Capture the cell that displays the provided text and extract its [X, Y] central coordinate. 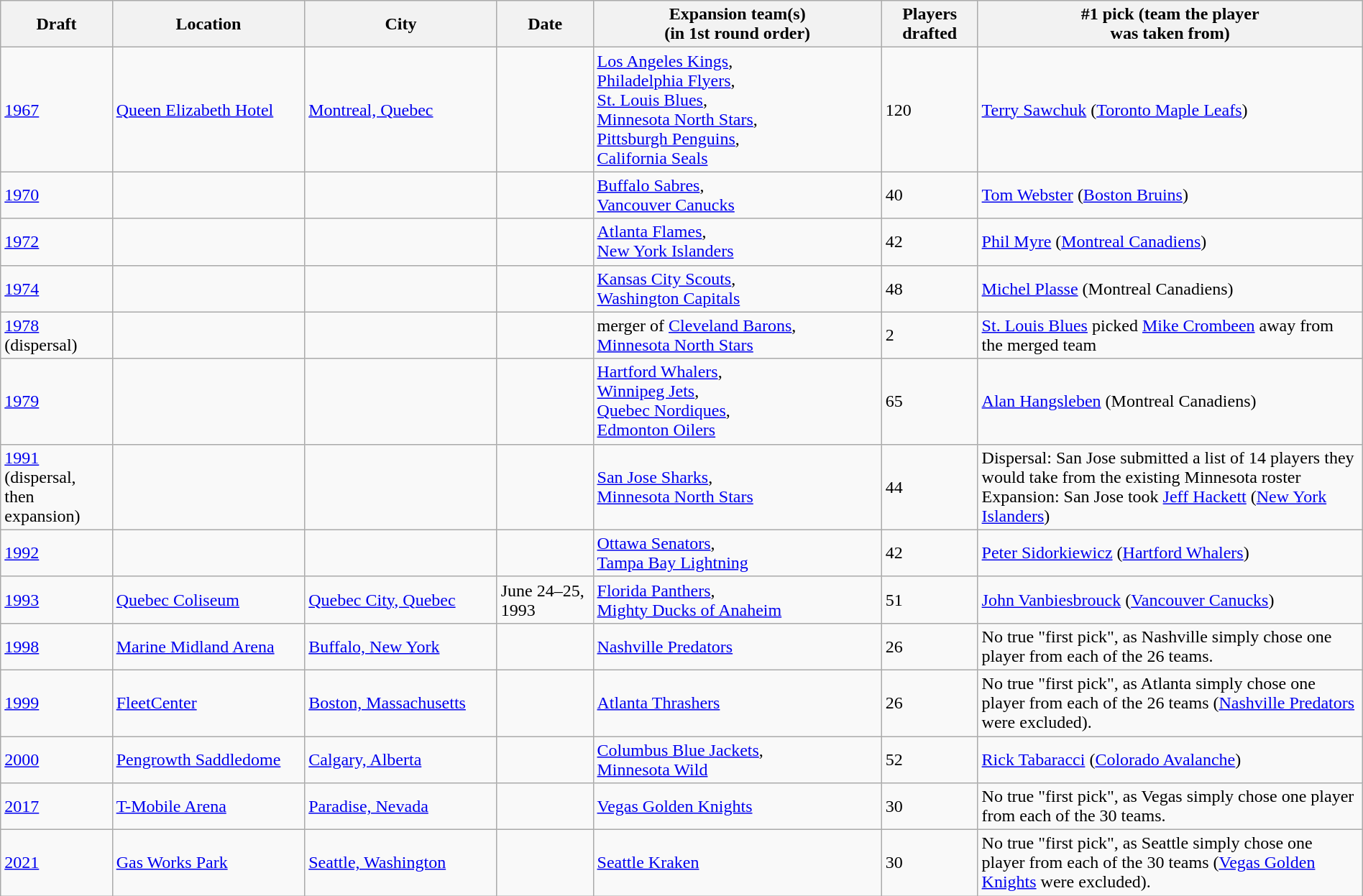
1992 [56, 553]
#1 pick (team the playerwas taken from) [1170, 24]
1993 [56, 599]
No true "first pick", as Seattle simply chose one player from each of the 30 teams (Vegas Golden Knights were excluded). [1170, 863]
52 [930, 759]
Expansion team(s)(in 1st round order) [738, 24]
Date [545, 24]
Peter Sidorkiewicz (Hartford Whalers) [1170, 553]
No true "first pick", as Nashville simply chose one player from each of the 26 teams. [1170, 647]
Pengrowth Saddledome [208, 759]
40 [930, 195]
Florida Panthers, Mighty Ducks of Anaheim [738, 599]
Location [208, 24]
Quebec Coliseum [208, 599]
Atlanta Flames, New York Islanders [738, 241]
FleetCenter [208, 703]
2021 [56, 863]
1979 [56, 401]
65 [930, 401]
merger of Cleveland Barons, Minnesota North Stars [738, 335]
Boston, Massachusetts [401, 703]
Seattle Kraken [738, 863]
44 [930, 487]
June 24–25, 1993 [545, 599]
Montreal, Quebec [401, 109]
2000 [56, 759]
2017 [56, 806]
John Vanbiesbrouck (Vancouver Canucks) [1170, 599]
Columbus Blue Jackets, Minnesota Wild [738, 759]
Paradise, Nevada [401, 806]
Phil Myre (Montreal Canadiens) [1170, 241]
Rick Tabaracci (Colorado Avalanche) [1170, 759]
Ottawa Senators, Tampa Bay Lightning [738, 553]
120 [930, 109]
Nashville Predators [738, 647]
Alan Hangsleben (Montreal Canadiens) [1170, 401]
Calgary, Alberta [401, 759]
Tom Webster (Boston Bruins) [1170, 195]
51 [930, 599]
Kansas City Scouts, Washington Capitals [738, 289]
T-Mobile Arena [208, 806]
Seattle, Washington [401, 863]
2 [930, 335]
Hartford Whalers,Winnipeg Jets,Quebec Nordiques,Edmonton Oilers [738, 401]
St. Louis Blues picked Mike Crombeen away from the merged team [1170, 335]
1991(dispersal, then expansion) [56, 487]
Buffalo Sabres, Vancouver Canucks [738, 195]
1999 [56, 703]
No true "first pick", as Atlanta simply chose one player from each of the 26 teams (Nashville Predators were excluded). [1170, 703]
Queen Elizabeth Hotel [208, 109]
1974 [56, 289]
1972 [56, 241]
Marine Midland Arena [208, 647]
Buffalo, New York [401, 647]
1967 [56, 109]
City [401, 24]
1978 (dispersal) [56, 335]
Michel Plasse (Montreal Canadiens) [1170, 289]
1998 [56, 647]
Gas Works Park [208, 863]
Players drafted [930, 24]
Terry Sawchuk (Toronto Maple Leafs) [1170, 109]
Draft [56, 24]
No true "first pick", as Vegas simply chose one player from each of the 30 teams. [1170, 806]
Atlanta Thrashers [738, 703]
Vegas Golden Knights [738, 806]
Los Angeles Kings,Philadelphia Flyers,St. Louis Blues,Minnesota North Stars,Pittsburgh Penguins,California Seals [738, 109]
1970 [56, 195]
Quebec City, Quebec [401, 599]
San Jose Sharks,Minnesota North Stars [738, 487]
48 [930, 289]
